Capture the cell that displays the provided text and extract its [X, Y] central coordinate. 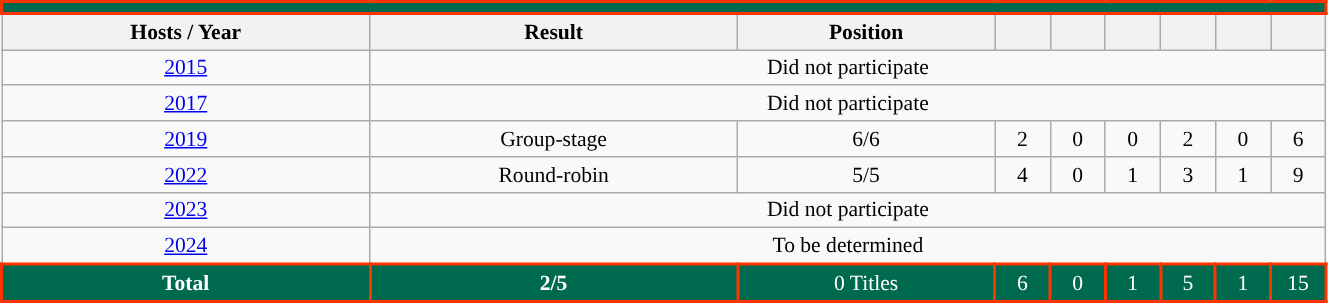
Group-stage [554, 139]
2017 [186, 104]
5 [1188, 282]
2015 [186, 68]
Total [186, 282]
2022 [186, 175]
6/6 [866, 139]
2023 [186, 210]
Round-robin [554, 175]
2019 [186, 139]
To be determined [848, 246]
Position [866, 32]
5/5 [866, 175]
3 [1188, 175]
9 [1298, 175]
15 [1298, 282]
0 Titles [866, 282]
Result [554, 32]
4 [1022, 175]
Hosts / Year [186, 32]
2024 [186, 246]
2/5 [554, 282]
